Pinpoint the cell where the given text exists, returning its (x, y) midpoint coordinate. 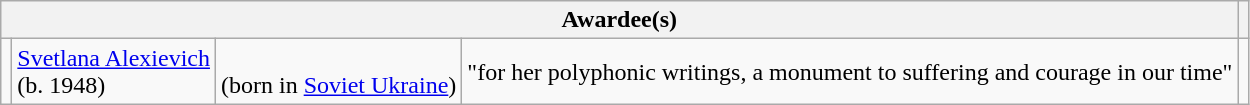
(born in Soviet Ukraine) (338, 72)
Svetlana Alexievich(b. 1948) (114, 72)
Awardee(s) (620, 20)
"for her polyphonic writings, a monument to suffering and courage in our time" (850, 72)
